Capture the cell that displays the provided text and extract its (x, y) central coordinate. 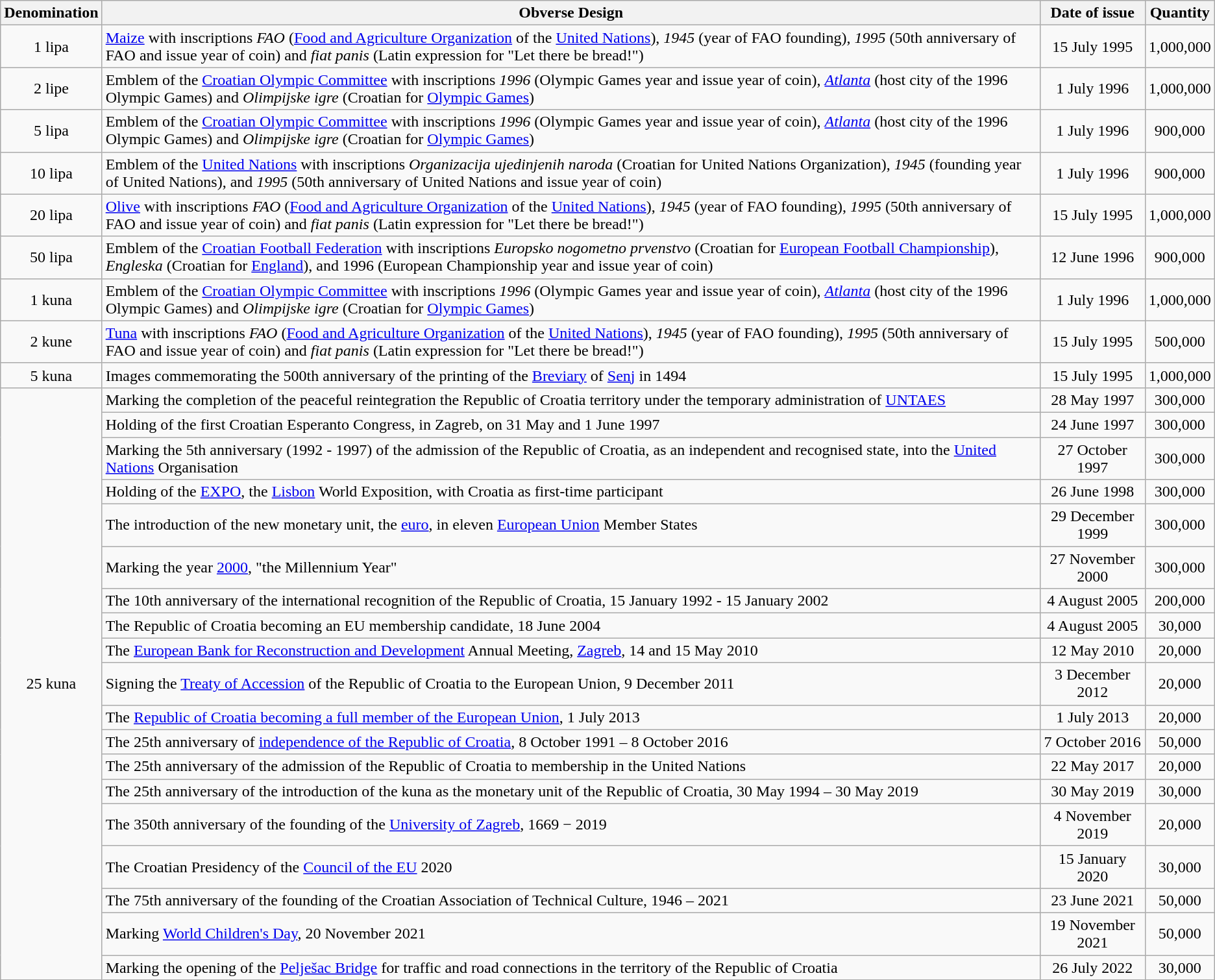
1 lipa (51, 47)
50 lipa (51, 257)
24 June 1997 (1092, 424)
20 lipa (51, 215)
Obverse Design (571, 13)
28 May 1997 (1092, 400)
22 May 2017 (1092, 766)
19 November 2021 (1092, 933)
Marking World Children's Day, 20 November 2021 (571, 933)
25 kuna (51, 683)
500,000 (1180, 341)
The 350th anniversary of the founding of the University of Zagreb, 1669 − 2019 (571, 824)
The introduction of the new monetary unit, the euro, in eleven European Union Member States (571, 526)
26 July 2022 (1092, 968)
5 lipa (51, 131)
The 75th anniversary of the founding of the Croatian Association of Technical Culture, 1946 – 2021 (571, 900)
15 January 2020 (1092, 867)
Denomination (51, 13)
200,000 (1180, 601)
The Republic of Croatia becoming a full member of the European Union, 1 July 2013 (571, 717)
The European Bank for Reconstruction and Development Annual Meeting, Zagreb, 14 and 15 May 2010 (571, 650)
Holding of the first Croatian Esperanto Congress, in Zagreb, on 31 May and 1 June 1997 (571, 424)
12 June 1996 (1092, 257)
2 lipe (51, 88)
The 25th anniversary of the admission of the Republic of Croatia to membership in the United Nations (571, 766)
Quantity (1180, 13)
7 October 2016 (1092, 742)
The Republic of Croatia becoming an EU membership candidate, 18 June 2004 (571, 626)
3 December 2012 (1092, 684)
2 kune (51, 341)
12 May 2010 (1092, 650)
Marking the year 2000, "the Millennium Year" (571, 567)
27 October 1997 (1092, 458)
Date of issue (1092, 13)
Marking the opening of the Pelješac Bridge for traffic and road connections in the territory of the Republic of Croatia (571, 968)
Holding of the EXPO, the Lisbon World Exposition, with Croatia as first-time participant (571, 492)
Signing the Treaty of Accession of the Republic of Croatia to the European Union, 9 December 2011 (571, 684)
1 July 2013 (1092, 717)
30 May 2019 (1092, 791)
Marking the completion of the peaceful reintegration the Republic of Croatia territory under the temporary administration of UNTAES (571, 400)
1 kuna (51, 300)
29 December 1999 (1092, 526)
26 June 1998 (1092, 492)
5 kuna (51, 375)
4 November 2019 (1092, 824)
27 November 2000 (1092, 567)
10 lipa (51, 173)
The 25th anniversary of independence of the Republic of Croatia, 8 October 1991 – 8 October 2016 (571, 742)
23 June 2021 (1092, 900)
The Croatian Presidency of the Council of the EU 2020 (571, 867)
The 25th anniversary of the introduction of the kuna as the monetary unit of the Republic of Croatia, 30 May 1994 – 30 May 2019 (571, 791)
Images commemorating the 500th anniversary of the printing of the Breviary of Senj in 1494 (571, 375)
The 10th anniversary of the international recognition of the Republic of Croatia, 15 January 1992 - 15 January 2002 (571, 601)
